Determine the [x, y] coordinate at the center of the cell enclosing the given text.  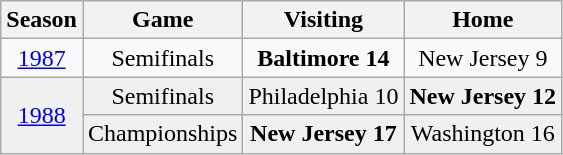
New Jersey 17 [324, 134]
Home [483, 20]
Game [162, 20]
New Jersey 12 [483, 96]
Philadelphia 10 [324, 96]
1988 [42, 115]
Baltimore 14 [324, 58]
New Jersey 9 [483, 58]
Season [42, 20]
Washington 16 [483, 134]
Championships [162, 134]
Visiting [324, 20]
1987 [42, 58]
